From the cell containing the given text, extract its center point as (x, y) coordinate. 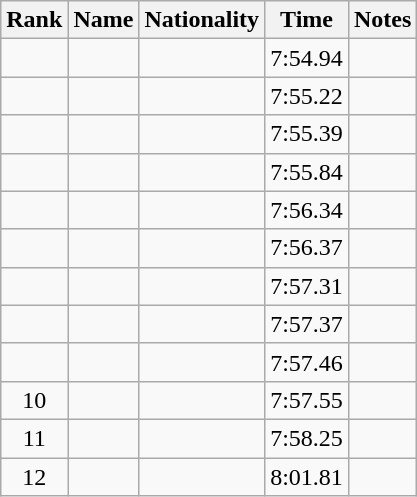
7:55.84 (307, 172)
7:56.37 (307, 248)
8:01.81 (307, 477)
Notes (382, 20)
7:57.37 (307, 324)
7:54.94 (307, 58)
7:57.46 (307, 362)
7:57.55 (307, 400)
Name (104, 20)
10 (34, 400)
Rank (34, 20)
Time (307, 20)
Nationality (202, 20)
7:56.34 (307, 210)
7:55.22 (307, 96)
11 (34, 438)
12 (34, 477)
7:55.39 (307, 134)
7:58.25 (307, 438)
7:57.31 (307, 286)
